From the cell containing the given text, extract its center point as (x, y) coordinate. 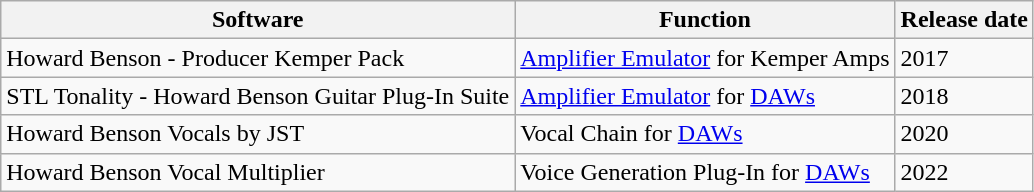
Release date (964, 20)
2017 (964, 58)
STL Tonality - Howard Benson Guitar Plug-In Suite (258, 96)
Function (705, 20)
Amplifier Emulator for Kemper Amps (705, 58)
Howard Benson Vocals by JST (258, 134)
Software (258, 20)
2018 (964, 96)
Amplifier Emulator for DAWs (705, 96)
Voice Generation Plug-In for DAWs (705, 172)
2022 (964, 172)
Howard Benson Vocal Multiplier (258, 172)
2020 (964, 134)
Vocal Chain for DAWs (705, 134)
Howard Benson - Producer Kemper Pack (258, 58)
